Capture the cell that displays the provided text and extract its [X, Y] central coordinate. 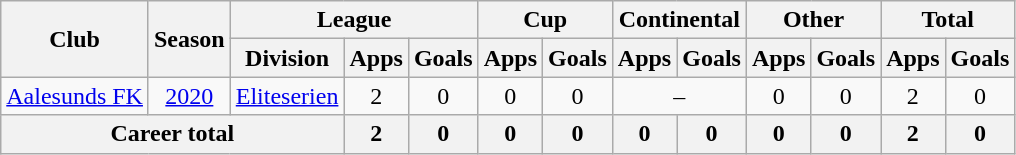
2020 [189, 96]
Continental [679, 20]
Total [948, 20]
Club [75, 39]
– [679, 96]
Career total [172, 134]
League [354, 20]
Aalesunds FK [75, 96]
Season [189, 39]
Division [287, 58]
Other [813, 20]
Eliteserien [287, 96]
Cup [545, 20]
